Search for the cell housing the specified text and yield its [X, Y] center coordinate. 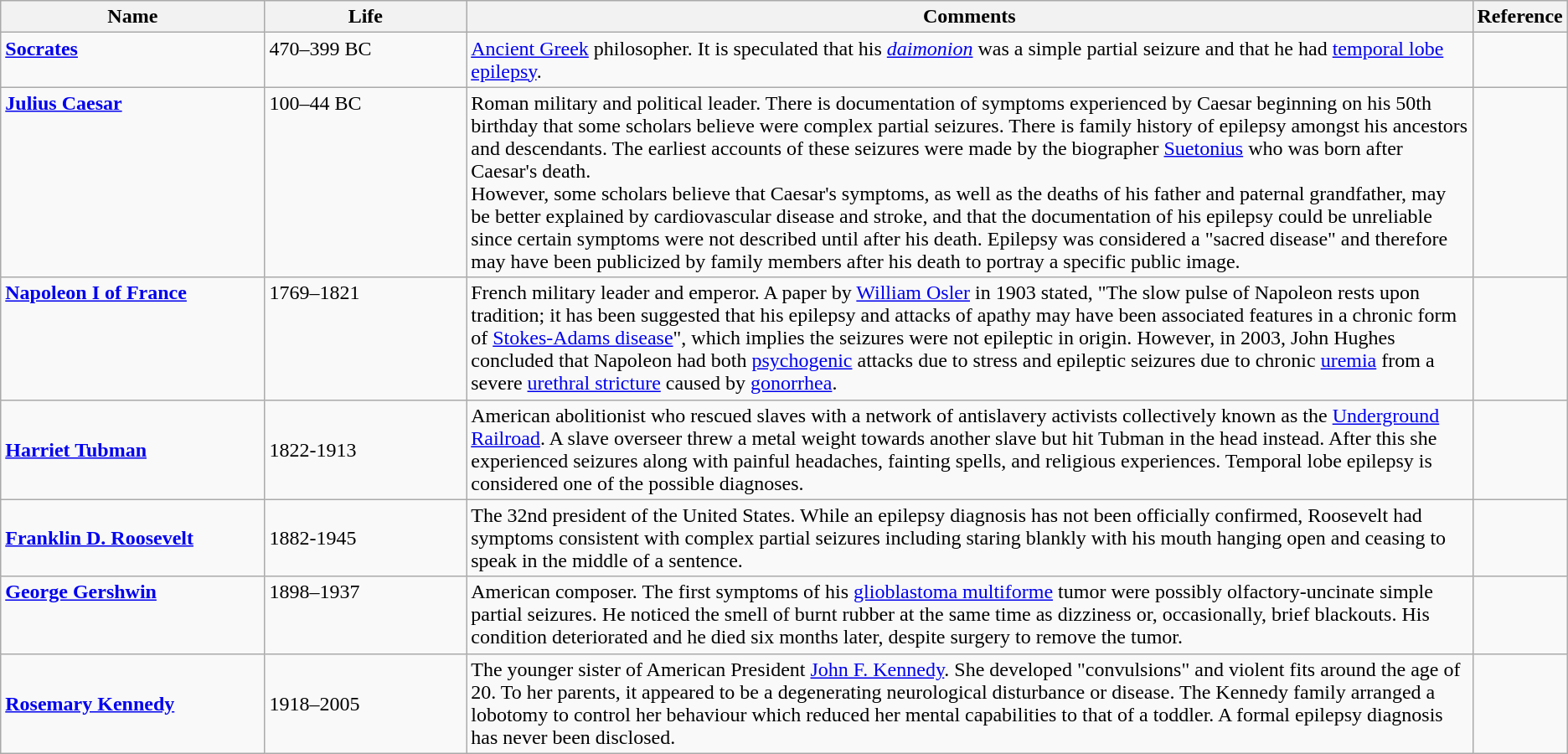
1918–2005 [365, 704]
1898–1937 [365, 615]
100–44 BC [365, 183]
Reference [1519, 17]
470–399 BC [365, 60]
Rosemary Kennedy [132, 704]
Socrates [132, 60]
Comments [970, 17]
Franklin D. Roosevelt [132, 538]
1769–1821 [365, 338]
Julius Caesar [132, 183]
Name [132, 17]
1822-1913 [365, 449]
Napoleon I of France [132, 338]
Ancient Greek philosopher. It is speculated that his daimonion was a simple partial seizure and that he had temporal lobe epilepsy. [970, 60]
George Gershwin [132, 615]
Harriet Tubman [132, 449]
1882-1945 [365, 538]
Life [365, 17]
